From the cell containing the given text, extract its center point as [x, y] coordinate. 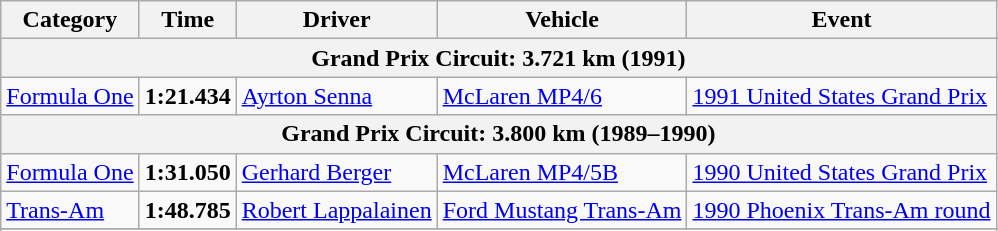
Ayrton Senna [336, 96]
Category [70, 20]
Grand Prix Circuit: 3.800 km (1989–1990) [498, 134]
Robert Lappalainen [336, 210]
Vehicle [562, 20]
Time [188, 20]
Event [842, 20]
1:48.785 [188, 210]
McLaren MP4/6 [562, 96]
1990 United States Grand Prix [842, 172]
Ford Mustang Trans-Am [562, 210]
Trans-Am [70, 210]
1991 United States Grand Prix [842, 96]
1:31.050 [188, 172]
1:21.434 [188, 96]
Driver [336, 20]
McLaren MP4/5B [562, 172]
1990 Phoenix Trans-Am round [842, 210]
Gerhard Berger [336, 172]
Grand Prix Circuit: 3.721 km (1991) [498, 58]
